Capture the cell that displays the provided text and extract its (X, Y) central coordinate. 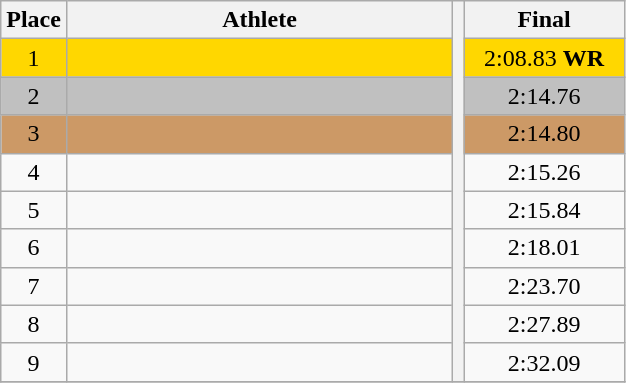
2:14.76 (544, 96)
2:23.70 (544, 286)
9 (34, 362)
3 (34, 134)
4 (34, 172)
2:15.26 (544, 172)
Final (544, 20)
8 (34, 324)
6 (34, 248)
2:14.80 (544, 134)
Athlete (259, 20)
2:27.89 (544, 324)
1 (34, 58)
Place (34, 20)
2:18.01 (544, 248)
2:15.84 (544, 210)
5 (34, 210)
2 (34, 96)
2:08.83 WR (544, 58)
7 (34, 286)
2:32.09 (544, 362)
